Detect which cell encompasses the target text, then output its [x, y] center coordinate. 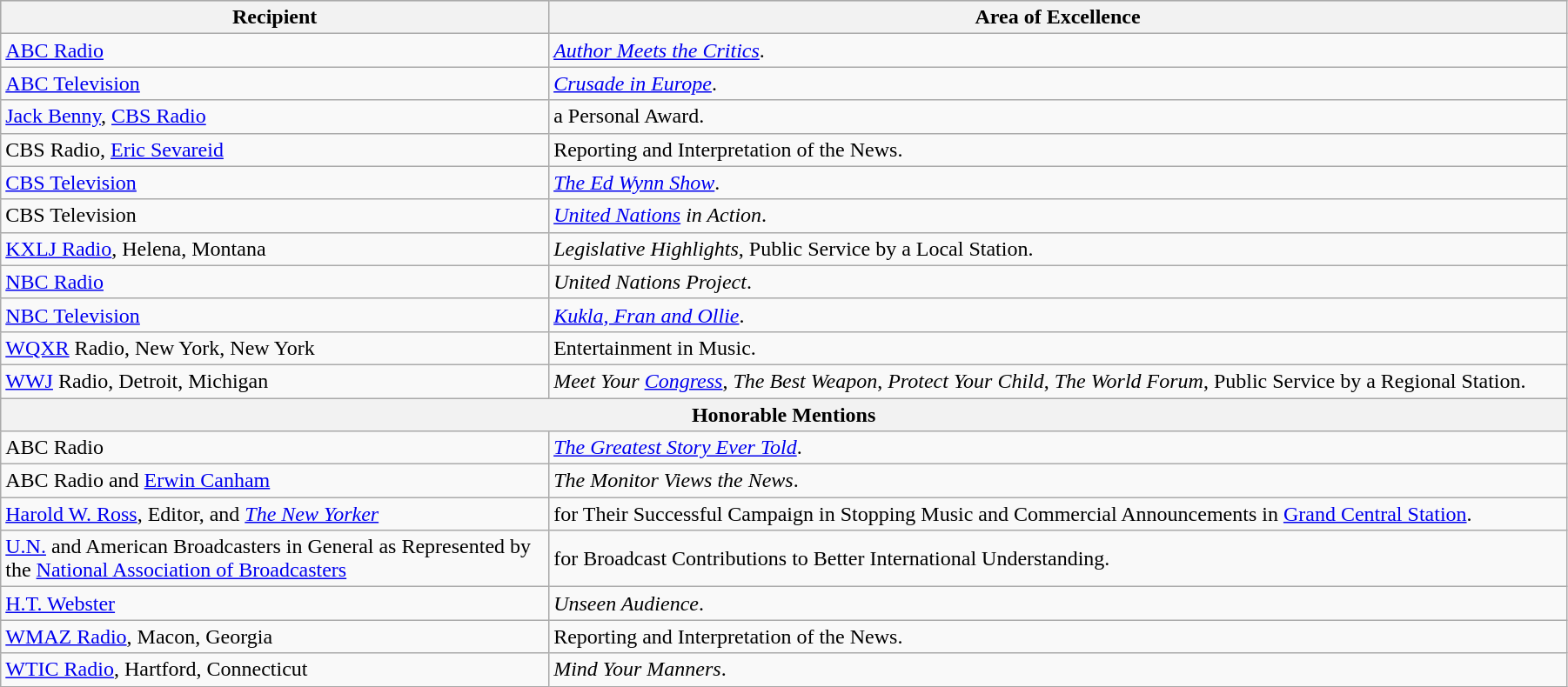
WMAZ Radio, Macon, Georgia [275, 637]
Crusade in Europe. [1058, 83]
Recipient [275, 17]
for Broadcast Contributions to Better International Understanding. [1058, 558]
WTIC Radio, Hartford, Connecticut [275, 670]
U.N. and American Broadcasters in General as Represented by the National Association of Broadcasters [275, 558]
Mind Your Manners. [1058, 670]
H.T. Webster [275, 604]
NBC Television [275, 315]
NBC Radio [275, 282]
The Greatest Story Ever Told. [1058, 448]
Area of Excellence [1058, 17]
United Nations Project. [1058, 282]
WWJ Radio, Detroit, Michigan [275, 381]
Jack Benny, CBS Radio [275, 117]
for Their Successful Campaign in Stopping Music and Commercial Announcements in Grand Central Station. [1058, 514]
Unseen Audience. [1058, 604]
United Nations in Action. [1058, 216]
ABC Radio and Erwin Canham [275, 481]
The Monitor Views the News. [1058, 481]
Harold W. Ross, Editor, and The New Yorker [275, 514]
KXLJ Radio, Helena, Montana [275, 249]
Entertainment in Music. [1058, 348]
a Personal Award. [1058, 117]
CBS Radio, Eric Sevareid [275, 150]
Author Meets the Critics. [1058, 50]
WQXR Radio, New York, New York [275, 348]
Kukla, Fran and Ollie. [1058, 315]
Honorable Mentions [784, 415]
Legislative Highlights, Public Service by a Local Station. [1058, 249]
Meet Your Congress, The Best Weapon, Protect Your Child, The World Forum, Public Service by a Regional Station. [1058, 381]
The Ed Wynn Show. [1058, 183]
ABC Television [275, 83]
